Determine the [X, Y] coordinate at the center of the cell enclosing the given text.  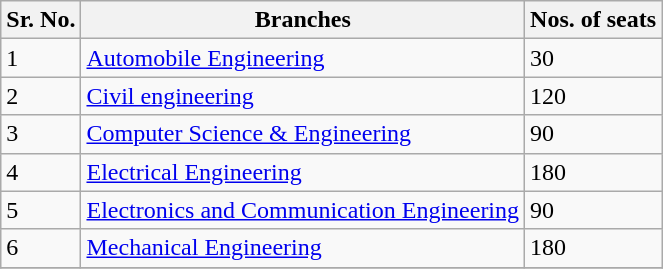
2 [41, 96]
120 [594, 96]
5 [41, 210]
4 [41, 172]
Mechanical Engineering [303, 248]
Nos. of seats [594, 20]
Computer Science & Engineering [303, 134]
Automobile Engineering [303, 58]
Sr. No. [41, 20]
Civil engineering [303, 96]
Branches [303, 20]
3 [41, 134]
1 [41, 58]
6 [41, 248]
30 [594, 58]
Electrical Engineering [303, 172]
Electronics and Communication Engineering [303, 210]
